Identify which cell holds the provided text, then report its (X, Y) central coordinate. 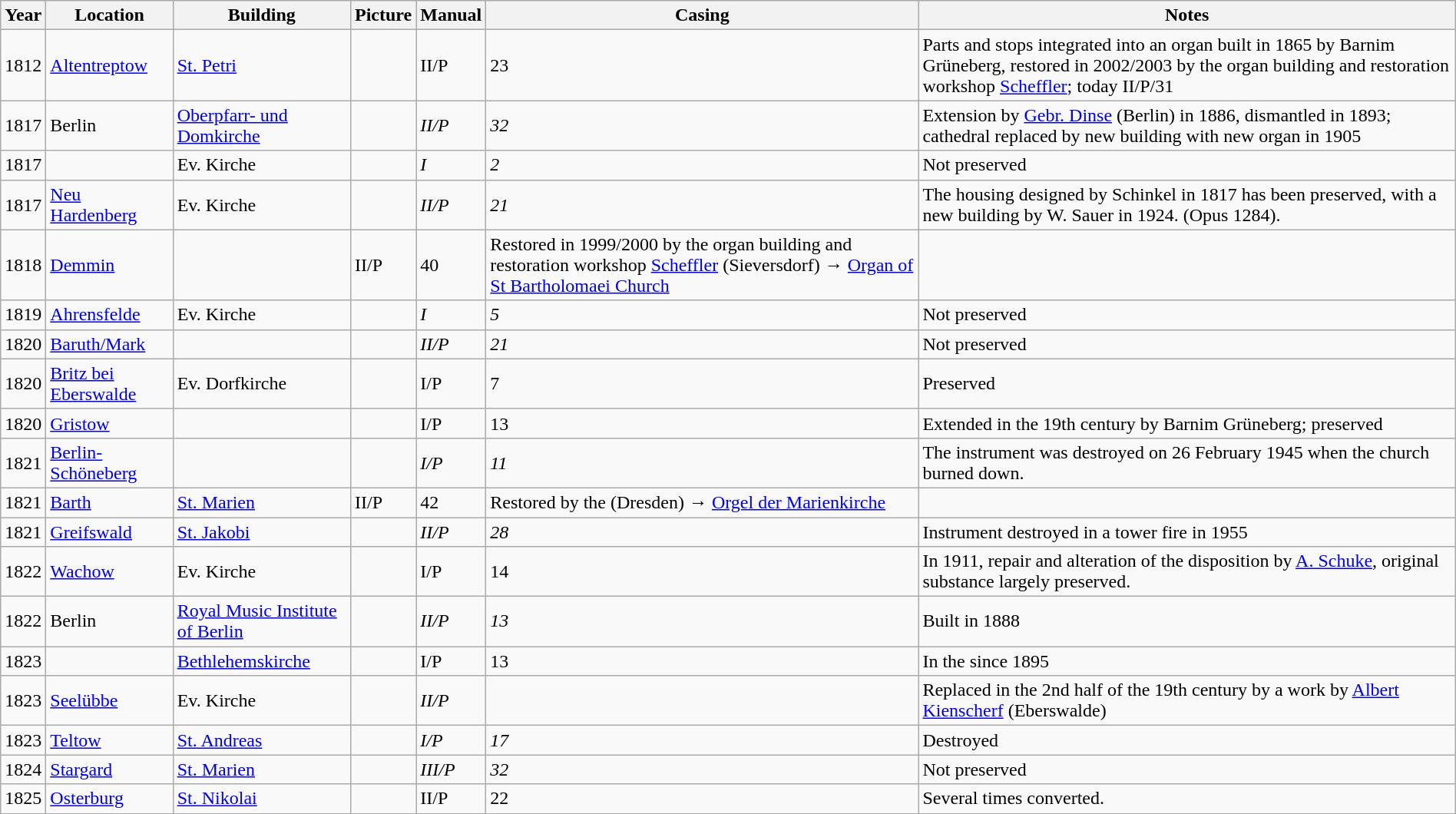
1812 (23, 65)
Stargard (109, 769)
Extended in the 19th century by Barnim Grüneberg; preserved (1187, 423)
1818 (23, 265)
Demmin (109, 265)
Destroyed (1187, 740)
In 1911, repair and alteration of the disposition by A. Schuke, original substance largely preserved. (1187, 571)
5 (702, 315)
Altentreptow (109, 65)
Restored in 1999/2000 by the organ building and restoration workshop Scheffler (Sieversdorf) → Organ of St Bartholomaei Church (702, 265)
1819 (23, 315)
Location (109, 15)
Greifswald (109, 532)
Gristow (109, 423)
Casing (702, 15)
Picture (382, 15)
17 (702, 740)
40 (452, 265)
Teltow (109, 740)
23 (702, 65)
Wachow (109, 571)
Neu Hardenberg (109, 204)
Bethlehemskirche (261, 661)
St. Jakobi (261, 532)
Britz bei Eberswalde (109, 384)
Oberpfarr- und Domkirche (261, 126)
1825 (23, 799)
The housing designed by Schinkel in 1817 has been preserved, with a new building by W. Sauer in 1924. (Opus 1284). (1187, 204)
In the since 1895 (1187, 661)
Ahrensfelde (109, 315)
2 (702, 165)
Baruth/Mark (109, 344)
St. Nikolai (261, 799)
Ev. Dorfkirche (261, 384)
Barth (109, 502)
14 (702, 571)
St. Petri (261, 65)
Instrument destroyed in a tower fire in 1955 (1187, 532)
Seelübbe (109, 700)
Building (261, 15)
Osterburg (109, 799)
Notes (1187, 15)
11 (702, 462)
Extension by Gebr. Dinse (Berlin) in 1886, dismantled in 1893; cathedral replaced by new building with new organ in 1905 (1187, 126)
Replaced in the 2nd half of the 19th century by a work by Albert Kienscherf (Eberswalde) (1187, 700)
Year (23, 15)
Restored by the (Dresden) → Orgel der Marienkirche (702, 502)
Built in 1888 (1187, 622)
Berlin-Schöneberg (109, 462)
St. Andreas (261, 740)
Several times converted. (1187, 799)
7 (702, 384)
The instrument was destroyed on 26 February 1945 when the church burned down. (1187, 462)
Manual (452, 15)
Preserved (1187, 384)
28 (702, 532)
Royal Music Institute of Berlin (261, 622)
1824 (23, 769)
22 (702, 799)
42 (452, 502)
III/P (452, 769)
